Scan for the cell matching the given text and deliver its [x, y] coordinate at center. 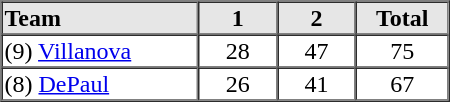
(8) DePaul [100, 84]
1 [238, 18]
47 [316, 50]
41 [316, 84]
67 [402, 84]
26 [238, 84]
2 [316, 18]
75 [402, 50]
(9) Villanova [100, 50]
Total [402, 18]
Team [100, 18]
28 [238, 50]
